Find where the given text appears and provide that cell's center as [x, y] coordinate. 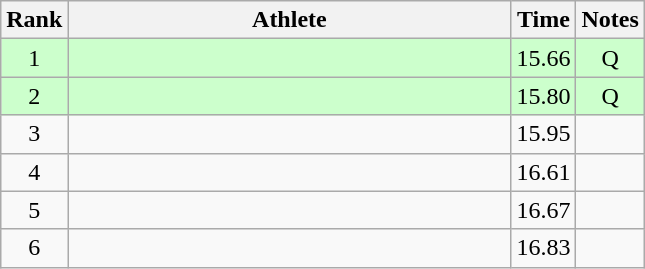
6 [34, 248]
Athlete [290, 20]
2 [34, 96]
15.66 [544, 58]
Notes [610, 20]
4 [34, 172]
16.83 [544, 248]
Rank [34, 20]
15.95 [544, 134]
1 [34, 58]
Time [544, 20]
16.61 [544, 172]
15.80 [544, 96]
16.67 [544, 210]
5 [34, 210]
3 [34, 134]
